Extract the (X, Y) coordinate from the center of the cell holding the provided text.  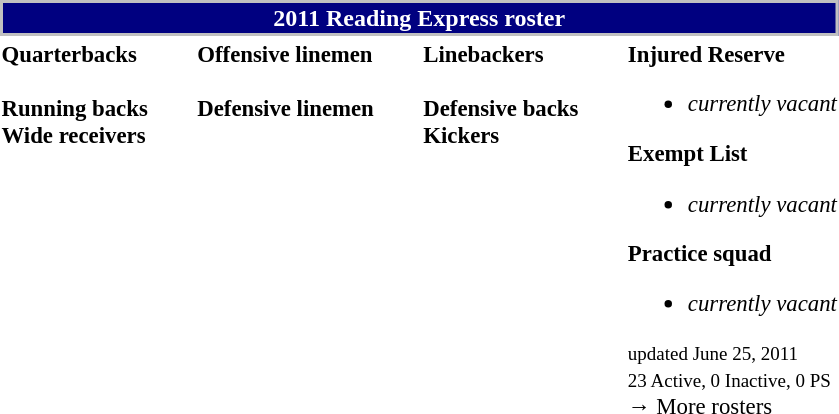
2011 Reading Express roster (419, 18)
